For the text-containing cell, return its midpoint in [X, Y] coordinate format. 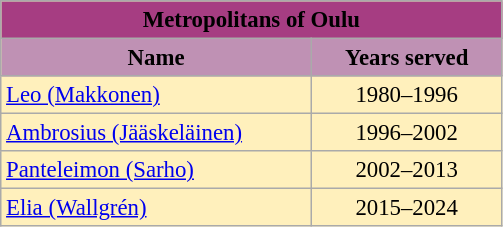
Panteleimon (Sarho) [156, 170]
Name [156, 58]
2002–2013 [406, 170]
Years served [406, 58]
Elia (Wallgrén) [156, 208]
Ambrosius (Jääskeläinen) [156, 133]
2015–2024 [406, 208]
1996–2002 [406, 133]
Metropolitans of Oulu [252, 20]
Leo (Makkonen) [156, 95]
1980–1996 [406, 95]
